Return the (x, y) coordinate for the center point of the cell that contains the specified text.  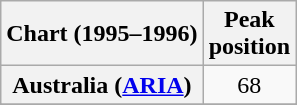
68 (249, 85)
Australia (ARIA) (102, 85)
Peakposition (249, 34)
Chart (1995–1996) (102, 34)
